Identify which cell holds the provided text, then report its [x, y] central coordinate. 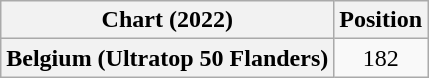
Chart (2022) [168, 20]
182 [381, 58]
Belgium (Ultratop 50 Flanders) [168, 58]
Position [381, 20]
